Identify which cell holds the provided text, then report its [x, y] central coordinate. 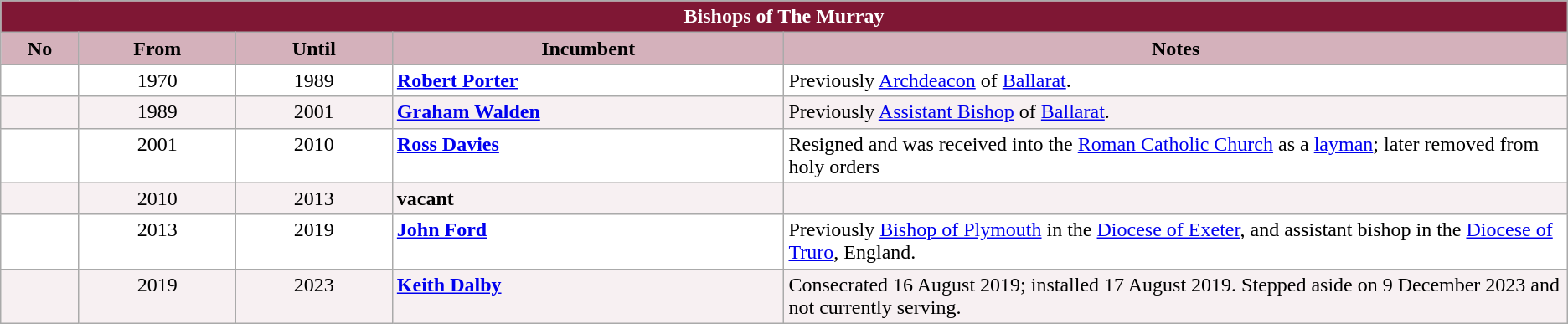
1970 [157, 80]
Bishops of The Murray [784, 17]
Graham Walden [588, 112]
Incumbent [588, 49]
Until [313, 49]
2023 [313, 296]
Previously Assistant Bishop of Ballarat. [1176, 112]
vacant [588, 198]
Notes [1176, 49]
Robert Porter [588, 80]
Previously Bishop of Plymouth in the Diocese of Exeter, and assistant bishop in the Diocese of Truro, England. [1176, 241]
Consecrated 16 August 2019; installed 17 August 2019. Stepped aside on 9 December 2023 and not currently serving. [1176, 296]
Resigned and was received into the Roman Catholic Church as a layman; later removed from holy orders [1176, 156]
No [40, 49]
Ross Davies [588, 156]
Keith Dalby [588, 296]
Previously Archdeacon of Ballarat. [1176, 80]
John Ford [588, 241]
From [157, 49]
